Detect which cell encompasses the target text, then output its [x, y] center coordinate. 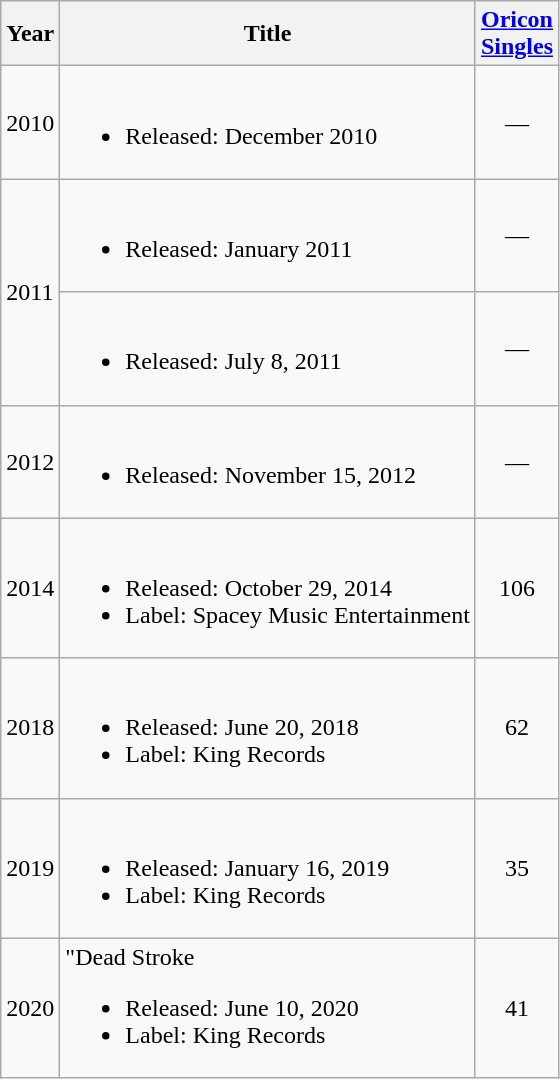
2011 [30, 292]
35 [516, 868]
2020 [30, 1008]
Year [30, 34]
2012 [30, 462]
2010 [30, 122]
Title [268, 34]
Released: July 8, 2011 [268, 348]
2014 [30, 588]
2018 [30, 728]
62 [516, 728]
106 [516, 588]
41 [516, 1008]
2019 [30, 868]
Released: January 2011 [268, 236]
"Dead StrokeReleased: June 10, 2020Label: King Records [268, 1008]
Released: October 29, 2014Label: Spacey Music Entertainment [268, 588]
Released: December 2010 [268, 122]
Released: January 16, 2019Label: King Records [268, 868]
Released: November 15, 2012 [268, 462]
Released: June 20, 2018Label: King Records [268, 728]
OriconSingles [516, 34]
